Scan for the cell matching the given text and deliver its (X, Y) coordinate at center. 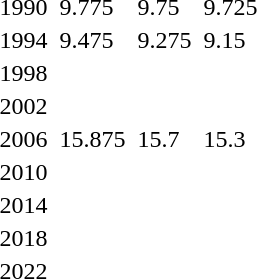
9.275 (164, 40)
15.7 (164, 139)
9.475 (92, 40)
15.875 (92, 139)
